Return the [x, y] coordinate for the center point of the cell that contains the specified text.  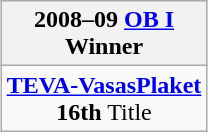
2008–09 OB IWinner [104, 34]
TEVA-VasasPlaket16th Title [104, 98]
